Output the [x, y] coordinate of the center of the cell containing the given text.  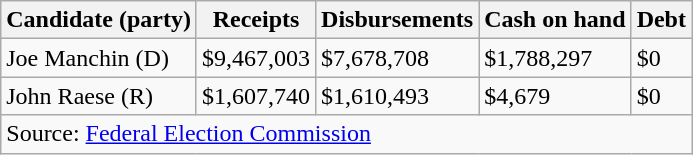
$4,679 [555, 96]
$7,678,708 [398, 58]
John Raese (R) [99, 96]
$9,467,003 [256, 58]
Debt [661, 20]
Source: Federal Election Commission [346, 134]
Cash on hand [555, 20]
$1,788,297 [555, 58]
Joe Manchin (D) [99, 58]
Receipts [256, 20]
Disbursements [398, 20]
$1,610,493 [398, 96]
Candidate (party) [99, 20]
$1,607,740 [256, 96]
